Output the [x, y] coordinate of the center of the cell containing the given text.  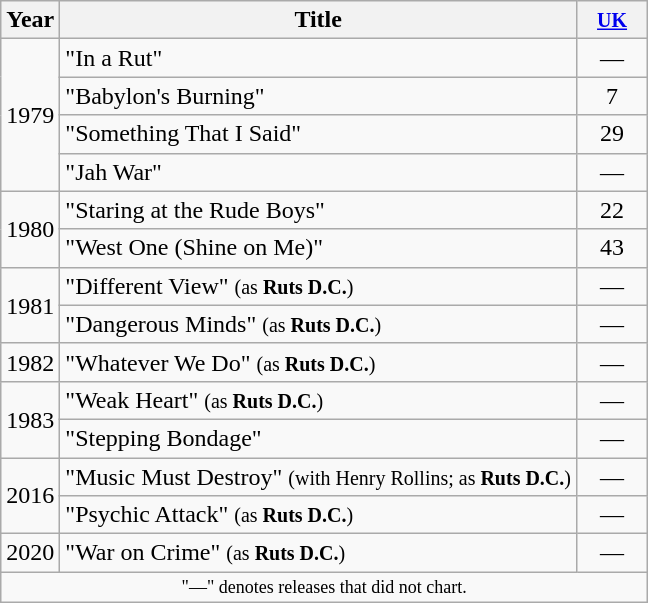
43 [612, 248]
"Whatever We Do" (as Ruts D.C.) [318, 362]
"Dangerous Minds" (as Ruts D.C.) [318, 324]
"In a Rut" [318, 58]
"Weak Heart" (as Ruts D.C.) [318, 400]
1983 [30, 419]
2020 [30, 553]
7 [612, 96]
Year [30, 20]
"Jah War" [318, 172]
1980 [30, 229]
"Stepping Bondage" [318, 438]
1981 [30, 305]
"West One (Shine on Me)" [318, 248]
"Babylon's Burning" [318, 96]
Title [318, 20]
"Staring at the Rude Boys" [318, 210]
29 [612, 134]
"Something That I Said" [318, 134]
22 [612, 210]
"War on Crime" (as Ruts D.C.) [318, 553]
1979 [30, 115]
2016 [30, 496]
"Psychic Attack" (as Ruts D.C.) [318, 515]
UK [612, 20]
"Music Must Destroy" (with Henry Rollins; as Ruts D.C.) [318, 477]
1982 [30, 362]
"Different View" (as Ruts D.C.) [318, 286]
"—" denotes releases that did not chart. [324, 588]
